Detect which cell encompasses the target text, then output its (x, y) center coordinate. 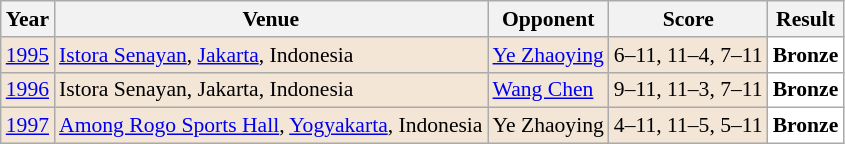
9–11, 11–3, 7–11 (688, 90)
1996 (28, 90)
Year (28, 19)
Opponent (548, 19)
Result (806, 19)
4–11, 11–5, 5–11 (688, 126)
1997 (28, 126)
Score (688, 19)
Venue (270, 19)
Among Rogo Sports Hall, Yogyakarta, Indonesia (270, 126)
Wang Chen (548, 90)
6–11, 11–4, 7–11 (688, 55)
1995 (28, 55)
